Find where the given text appears and provide that cell's center as (X, Y) coordinate. 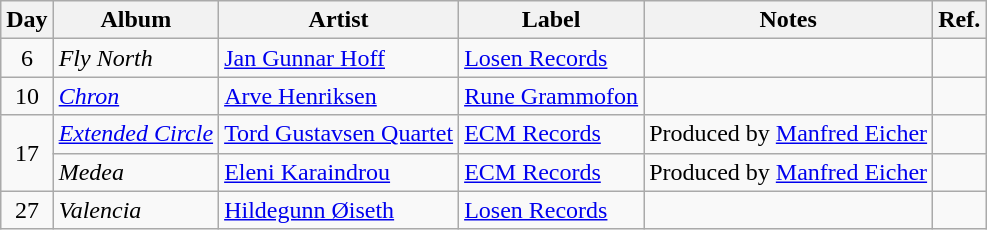
Arve Henriksen (339, 96)
Valencia (136, 210)
Eleni Karaindrou (339, 172)
Album (136, 20)
Fly North (136, 58)
Medea (136, 172)
Day (27, 20)
Hildegunn Øiseth (339, 210)
17 (27, 153)
Tord Gustavsen Quartet (339, 134)
Label (552, 20)
Ref. (960, 20)
6 (27, 58)
Notes (788, 20)
Artist (339, 20)
Chron (136, 96)
27 (27, 210)
Jan Gunnar Hoff (339, 58)
Rune Grammofon (552, 96)
Extended Circle (136, 134)
10 (27, 96)
